Search for the cell housing the specified text and yield its [X, Y] center coordinate. 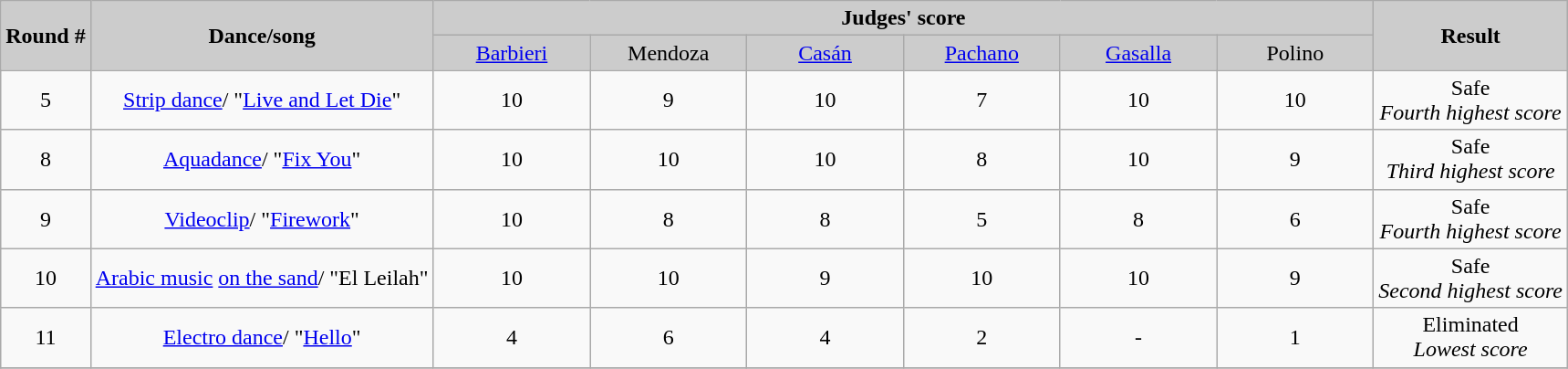
Strip dance/ "Live and Let Die" [262, 100]
Polino [1295, 53]
Mendoza [669, 53]
SafeSecond highest score [1470, 278]
Arabic music on the sand/ "El Leilah" [262, 278]
Aquadance/ "Fix You" [262, 159]
1 [1295, 338]
- [1138, 338]
Dance/song [262, 36]
Pachano [981, 53]
SafeThird highest score [1470, 159]
Judges' score [903, 18]
Casán [826, 53]
7 [981, 100]
2 [981, 338]
Barbieri [512, 53]
Videoclip/ "Firework" [262, 219]
Gasalla [1138, 53]
Eliminated Lowest score [1470, 338]
Result [1470, 36]
Electro dance/ "Hello" [262, 338]
Round # [46, 36]
11 [46, 338]
